Return the [X, Y] coordinate for the center point of the cell that contains the specified text.  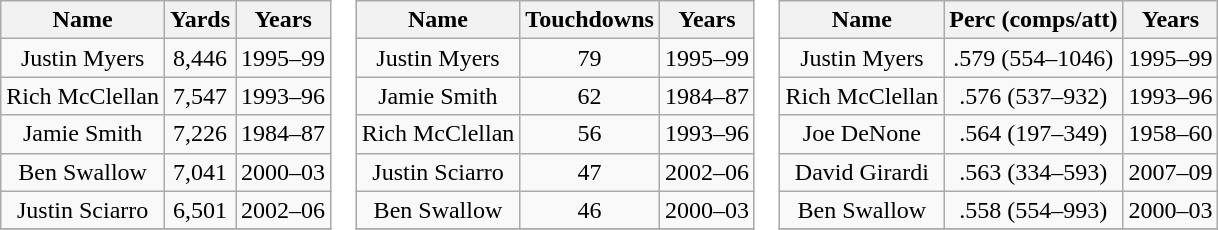
David Girardi [862, 172]
7,041 [200, 172]
1958–60 [1170, 134]
Joe DeNone [862, 134]
.563 (334–593) [1034, 172]
Perc (comps/att) [1034, 20]
Touchdowns [590, 20]
.576 (537–932) [1034, 96]
47 [590, 172]
46 [590, 210]
79 [590, 58]
6,501 [200, 210]
62 [590, 96]
.579 (554–1046) [1034, 58]
7,547 [200, 96]
Yards [200, 20]
.564 (197–349) [1034, 134]
.558 (554–993) [1034, 210]
8,446 [200, 58]
7,226 [200, 134]
2007–09 [1170, 172]
56 [590, 134]
